Scan for the cell matching the given text and deliver its (x, y) coordinate at center. 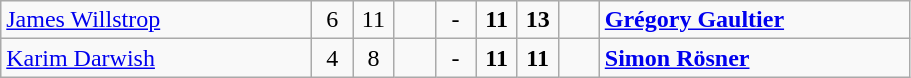
James Willstrop (156, 20)
6 (332, 20)
4 (332, 58)
8 (374, 58)
Karim Darwish (156, 58)
Grégory Gaultier (754, 20)
13 (538, 20)
Simon Rösner (754, 58)
